Capture the cell that displays the provided text and extract its (x, y) central coordinate. 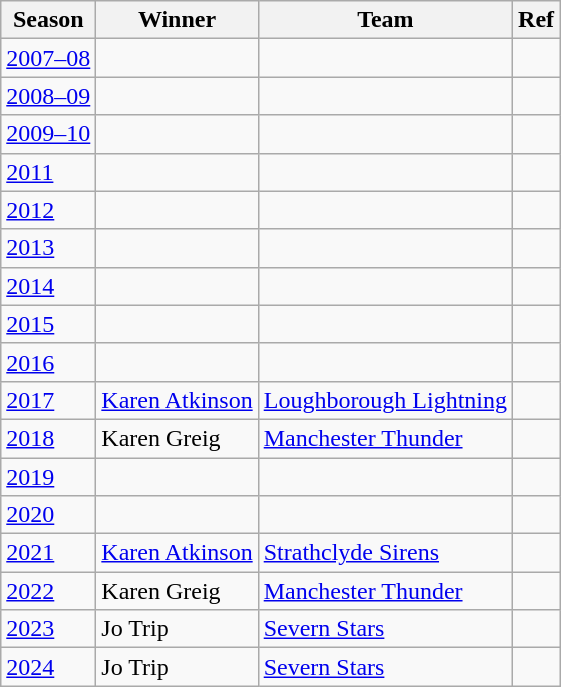
Season (48, 20)
2024 (48, 667)
2018 (48, 438)
2007–08 (48, 58)
Winner (177, 20)
2009–10 (48, 134)
2023 (48, 629)
Team (385, 20)
2020 (48, 515)
2019 (48, 477)
2022 (48, 591)
2017 (48, 400)
2021 (48, 553)
Strathclyde Sirens (385, 553)
2008–09 (48, 96)
Loughborough Lightning (385, 400)
2013 (48, 248)
Ref (536, 20)
2012 (48, 210)
2014 (48, 286)
2015 (48, 324)
2016 (48, 362)
2011 (48, 172)
